Search for the cell housing the specified text and yield its (x, y) center coordinate. 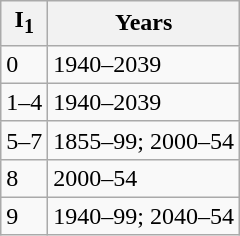
1940–99; 2040–54 (144, 216)
1855–99; 2000–54 (144, 140)
Years (144, 23)
5–7 (24, 140)
2000–54 (144, 178)
I1 (24, 23)
0 (24, 64)
9 (24, 216)
8 (24, 178)
1–4 (24, 102)
